From the cell containing the given text, extract its center point as [x, y] coordinate. 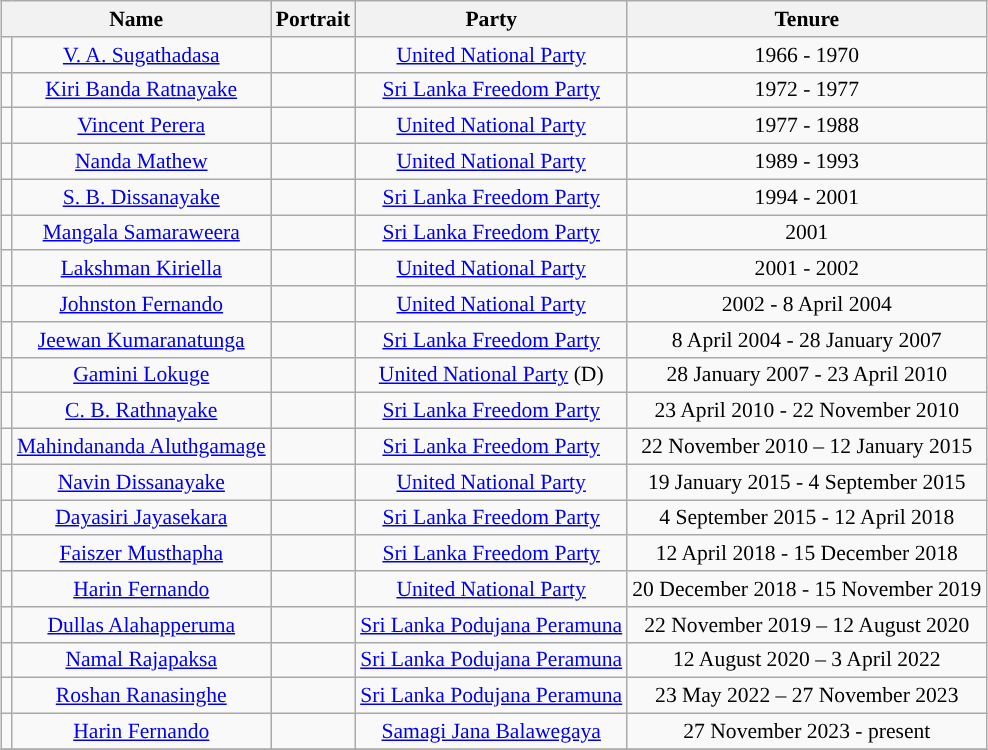
Kiri Banda Ratnayake [142, 90]
Roshan Ranasinghe [142, 696]
27 November 2023 - present [806, 732]
Mahindananda Aluthgamage [142, 447]
Faiszer Musthapha [142, 554]
23 May 2022 – 27 November 2023 [806, 696]
2002 - 8 April 2004 [806, 304]
1966 - 1970 [806, 55]
23 April 2010 - 22 November 2010 [806, 411]
Nanda Mathew [142, 162]
22 November 2010 – 12 January 2015 [806, 447]
Mangala Samaraweera [142, 233]
Gamini Lokuge [142, 375]
Vincent Perera [142, 126]
12 August 2020 – 3 April 2022 [806, 660]
1989 - 1993 [806, 162]
C. B. Rathnayake [142, 411]
United National Party (D) [491, 375]
Navin Dissanayake [142, 482]
4 September 2015 - 12 April 2018 [806, 518]
Dullas Alahapperuma [142, 625]
Tenure [806, 19]
Portrait [313, 19]
2001 [806, 233]
Samagi Jana Balawegaya [491, 732]
19 January 2015 - 4 September 2015 [806, 482]
Johnston Fernando [142, 304]
Party [491, 19]
S. B. Dissanayake [142, 197]
1972 - 1977 [806, 90]
Dayasiri Jayasekara [142, 518]
Jeewan Kumaranatunga [142, 340]
2001 - 2002 [806, 269]
8 April 2004 - 28 January 2007 [806, 340]
22 November 2019 – 12 August 2020 [806, 625]
Name [136, 19]
1977 - 1988 [806, 126]
Lakshman Kiriella [142, 269]
28 January 2007 - 23 April 2010 [806, 375]
20 December 2018 - 15 November 2019 [806, 589]
V. A. Sugathadasa [142, 55]
1994 - 2001 [806, 197]
12 April 2018 - 15 December 2018 [806, 554]
Namal Rajapaksa [142, 660]
